Provide the [x, y] coordinate of the cell's center where the given text is located.  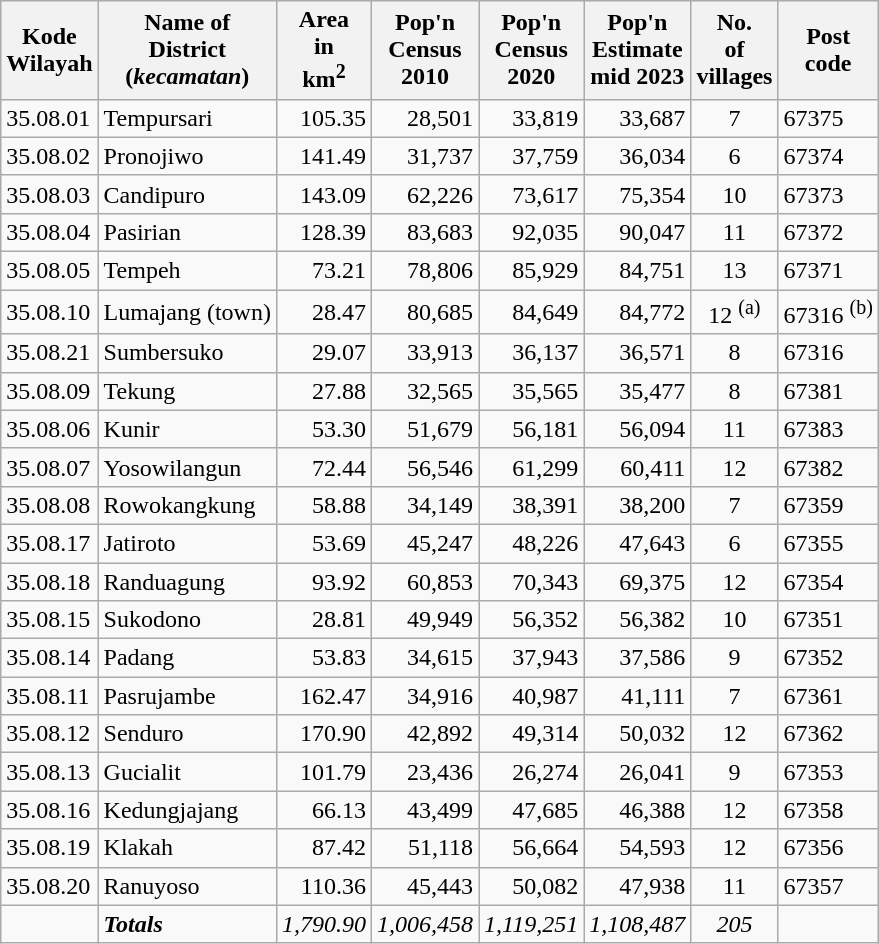
Padang [187, 658]
35.08.09 [50, 391]
60,853 [424, 582]
47,938 [638, 886]
73.21 [324, 271]
35.08.20 [50, 886]
42,892 [424, 734]
67356 [828, 848]
35.08.04 [50, 232]
56,546 [424, 467]
Gucialit [187, 772]
38,391 [532, 505]
Pasrujambe [187, 696]
56,094 [638, 429]
61,299 [532, 467]
23,436 [424, 772]
40,987 [532, 696]
51,679 [424, 429]
Sukodono [187, 620]
38,200 [638, 505]
62,226 [424, 194]
67357 [828, 886]
13 [734, 271]
28.47 [324, 312]
35.08.08 [50, 505]
Klakah [187, 848]
Tempursari [187, 118]
75,354 [638, 194]
36,034 [638, 156]
1,108,487 [638, 924]
67373 [828, 194]
33,913 [424, 353]
45,443 [424, 886]
84,772 [638, 312]
67358 [828, 810]
No.ofvillages [734, 50]
Pop'nEstimatemid 2023 [638, 50]
84,649 [532, 312]
35.08.06 [50, 429]
90,047 [638, 232]
Yosowilangun [187, 467]
67355 [828, 543]
67381 [828, 391]
35.08.14 [50, 658]
Pop'nCensus2010 [424, 50]
28,501 [424, 118]
31,737 [424, 156]
12 (a) [734, 312]
128.39 [324, 232]
83,683 [424, 232]
53.83 [324, 658]
50,082 [532, 886]
Sumbersuko [187, 353]
67354 [828, 582]
1,006,458 [424, 924]
67362 [828, 734]
35.08.17 [50, 543]
84,751 [638, 271]
33,687 [638, 118]
29.07 [324, 353]
Kode Wilayah [50, 50]
35.08.03 [50, 194]
78,806 [424, 271]
67382 [828, 467]
Randuagung [187, 582]
101.79 [324, 772]
105.35 [324, 118]
67352 [828, 658]
34,615 [424, 658]
35,477 [638, 391]
28.81 [324, 620]
72.44 [324, 467]
67353 [828, 772]
47,643 [638, 543]
Lumajang (town) [187, 312]
53.69 [324, 543]
37,759 [532, 156]
50,032 [638, 734]
35.08.01 [50, 118]
141.49 [324, 156]
35.08.05 [50, 271]
26,041 [638, 772]
92,035 [532, 232]
46,388 [638, 810]
Kedungjajang [187, 810]
73,617 [532, 194]
Pop'nCensus2020 [532, 50]
33,819 [532, 118]
80,685 [424, 312]
Area inkm2 [324, 50]
34,149 [424, 505]
49,949 [424, 620]
66.13 [324, 810]
26,274 [532, 772]
Name ofDistrict(kecamatan) [187, 50]
35.08.13 [50, 772]
Rowokangkung [187, 505]
56,181 [532, 429]
35.08.16 [50, 810]
Pasirian [187, 232]
56,352 [532, 620]
1,119,251 [532, 924]
49,314 [532, 734]
69,375 [638, 582]
Totals [187, 924]
67375 [828, 118]
Candipuro [187, 194]
36,571 [638, 353]
93.92 [324, 582]
35.08.02 [50, 156]
34,916 [424, 696]
36,137 [532, 353]
56,664 [532, 848]
Pronojiwo [187, 156]
143.09 [324, 194]
Ranuyoso [187, 886]
110.36 [324, 886]
45,247 [424, 543]
67371 [828, 271]
27.88 [324, 391]
Kunir [187, 429]
67361 [828, 696]
32,565 [424, 391]
43,499 [424, 810]
35.08.10 [50, 312]
51,118 [424, 848]
53.30 [324, 429]
162.47 [324, 696]
67316 (b) [828, 312]
41,111 [638, 696]
35.08.18 [50, 582]
Jatiroto [187, 543]
1,790.90 [324, 924]
67351 [828, 620]
58.88 [324, 505]
170.90 [324, 734]
37,586 [638, 658]
35.08.12 [50, 734]
47,685 [532, 810]
67316 [828, 353]
35.08.07 [50, 467]
Tekung [187, 391]
35.08.15 [50, 620]
Senduro [187, 734]
35.08.19 [50, 848]
67359 [828, 505]
37,943 [532, 658]
205 [734, 924]
Tempeh [187, 271]
87.42 [324, 848]
35.08.11 [50, 696]
67374 [828, 156]
67372 [828, 232]
56,382 [638, 620]
67383 [828, 429]
48,226 [532, 543]
35.08.21 [50, 353]
60,411 [638, 467]
54,593 [638, 848]
35,565 [532, 391]
85,929 [532, 271]
Postcode [828, 50]
70,343 [532, 582]
